Detect which cell encompasses the target text, then output its [x, y] center coordinate. 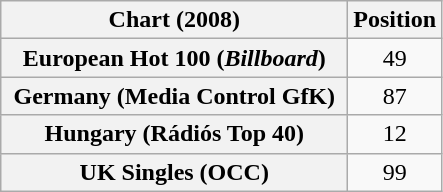
87 [395, 96]
12 [395, 134]
99 [395, 172]
Germany (Media Control GfK) [174, 96]
European Hot 100 (Billboard) [174, 58]
UK Singles (OCC) [174, 172]
49 [395, 58]
Position [395, 20]
Hungary (Rádiós Top 40) [174, 134]
Chart (2008) [174, 20]
